Determine the [X, Y] coordinate at the center of the cell enclosing the given text.  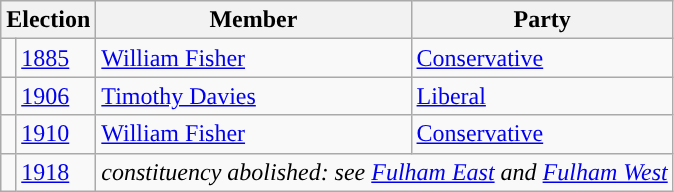
Member [254, 20]
1918 [56, 172]
Party [542, 20]
1885 [56, 58]
Election [48, 20]
Liberal [542, 96]
1910 [56, 134]
constituency abolished: see Fulham East and Fulham West [384, 172]
1906 [56, 96]
Timothy Davies [254, 96]
